Find where the given text appears and provide that cell's center as [X, Y] coordinate. 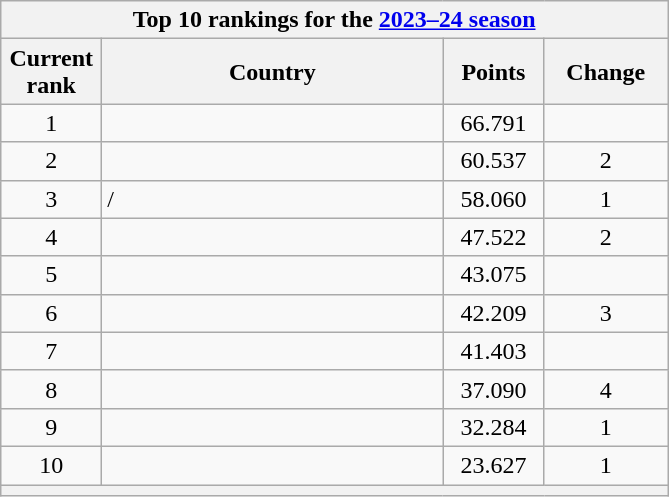
37.090 [494, 389]
9 [52, 427]
8 [52, 389]
7 [52, 351]
66.791 [494, 123]
47.522 [494, 237]
Country [272, 72]
Top 10 rankings for the 2023–24 season [334, 20]
Points [494, 72]
23.627 [494, 465]
58.060 [494, 199]
/ [272, 199]
42.209 [494, 313]
Currentrank [52, 72]
41.403 [494, 351]
5 [52, 275]
60.537 [494, 161]
10 [52, 465]
Change [606, 72]
6 [52, 313]
43.075 [494, 275]
32.284 [494, 427]
